For the text-containing cell, return its midpoint in (x, y) coordinate format. 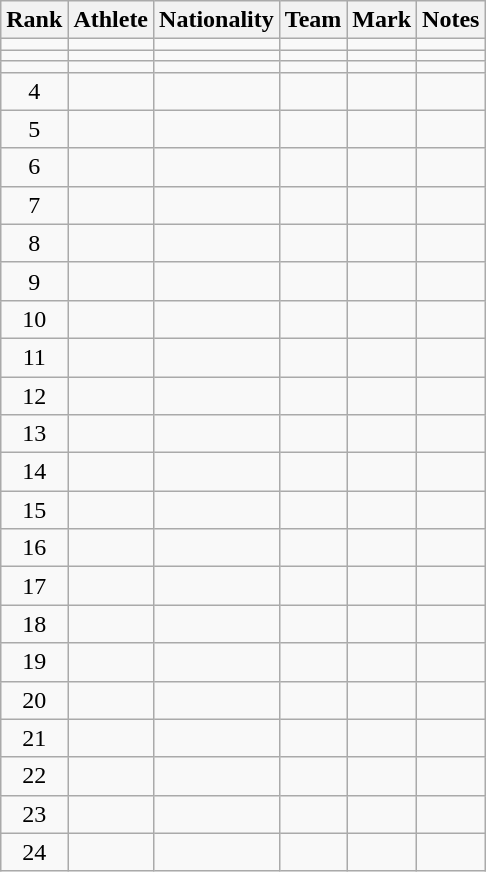
14 (34, 472)
13 (34, 434)
23 (34, 814)
15 (34, 510)
5 (34, 129)
4 (34, 91)
Nationality (217, 20)
12 (34, 395)
24 (34, 852)
9 (34, 281)
Notes (451, 20)
6 (34, 167)
16 (34, 548)
20 (34, 700)
Rank (34, 20)
17 (34, 586)
22 (34, 776)
Team (313, 20)
Athlete (111, 20)
21 (34, 738)
11 (34, 357)
Mark (382, 20)
7 (34, 205)
10 (34, 319)
19 (34, 662)
18 (34, 624)
8 (34, 243)
